Return the (X, Y) coordinate for the center point of the cell that contains the specified text.  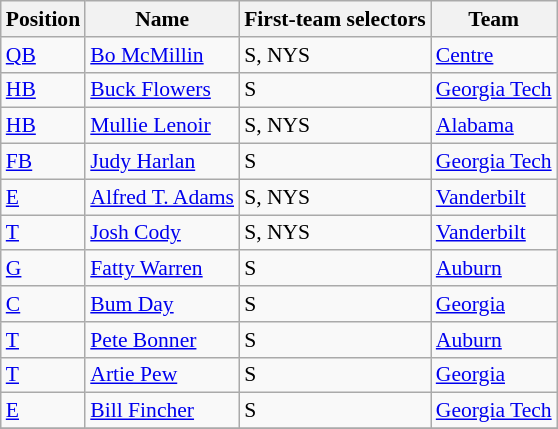
Name (162, 19)
Bum Day (162, 304)
Mullie Lenoir (162, 126)
FB (43, 162)
Buck Flowers (162, 90)
Bill Fincher (162, 411)
Team (494, 19)
QB (43, 55)
Position (43, 19)
First-team selectors (335, 19)
Alfred T. Adams (162, 197)
Bo McMillin (162, 55)
Alabama (494, 126)
Josh Cody (162, 233)
Pete Bonner (162, 340)
Judy Harlan (162, 162)
Fatty Warren (162, 269)
G (43, 269)
Artie Pew (162, 375)
C (43, 304)
Centre (494, 55)
